Return the (X, Y) coordinate for the center point of the cell that contains the specified text.  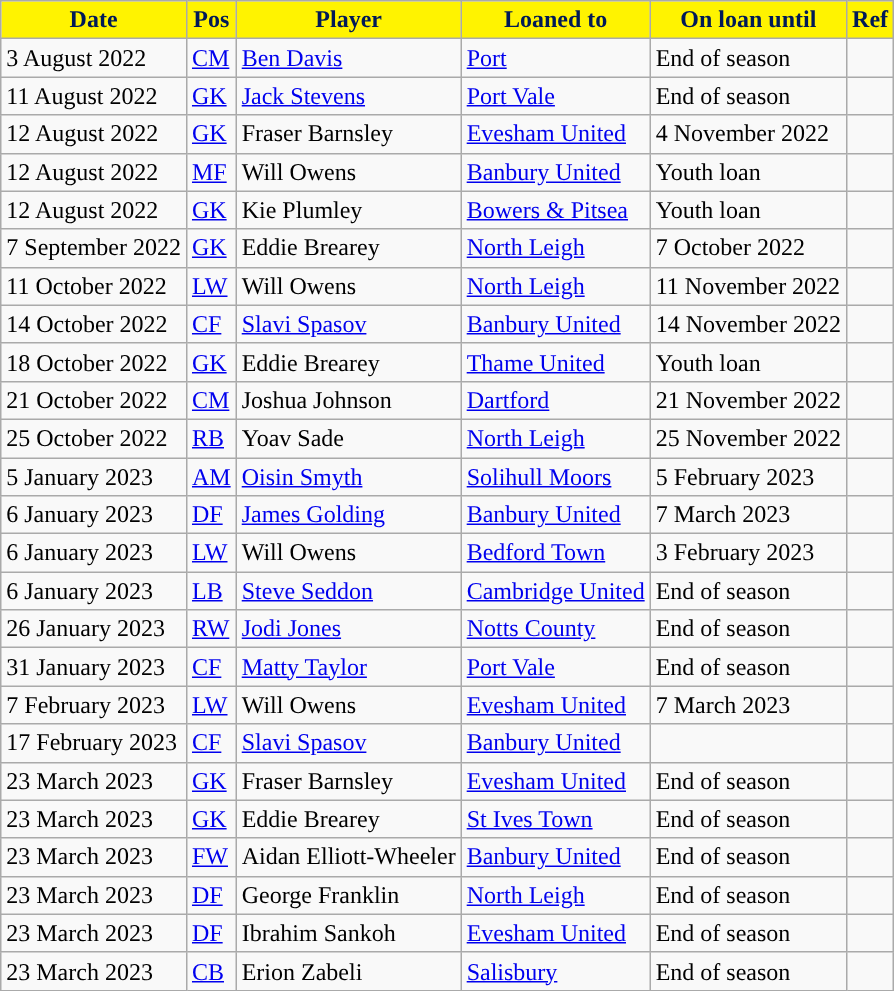
Date (94, 20)
11 October 2022 (94, 286)
MF (211, 172)
AM (211, 477)
Ref (870, 20)
Player (348, 20)
George Franklin (348, 895)
RW (211, 629)
7 September 2022 (94, 248)
25 October 2022 (94, 438)
Solihull Moors (556, 477)
11 August 2022 (94, 96)
31 January 2023 (94, 667)
14 October 2022 (94, 324)
Bowers & Pitsea (556, 210)
Jack Stevens (348, 96)
Matty Taylor (348, 667)
Erion Zabeli (348, 971)
21 November 2022 (748, 400)
Bedford Town (556, 553)
RB (211, 438)
Steve Seddon (348, 591)
26 January 2023 (94, 629)
On loan until (748, 20)
21 October 2022 (94, 400)
7 February 2023 (94, 705)
Kie Plumley (348, 210)
Pos (211, 20)
Notts County (556, 629)
25 November 2022 (748, 438)
Aidan Elliott-Wheeler (348, 857)
14 November 2022 (748, 324)
Dartford (556, 400)
CB (211, 971)
Thame United (556, 362)
5 February 2023 (748, 477)
4 November 2022 (748, 134)
11 November 2022 (748, 286)
Loaned to (556, 20)
18 October 2022 (94, 362)
7 October 2022 (748, 248)
LB (211, 591)
Yoav Sade (348, 438)
Joshua Johnson (348, 400)
3 August 2022 (94, 58)
Oisin Smyth (348, 477)
Cambridge United (556, 591)
17 February 2023 (94, 743)
St Ives Town (556, 819)
5 January 2023 (94, 477)
Ben Davis (348, 58)
Jodi Jones (348, 629)
Port (556, 58)
Salisbury (556, 971)
Ibrahim Sankoh (348, 933)
FW (211, 857)
James Golding (348, 515)
3 February 2023 (748, 553)
